Search for the cell housing the specified text and yield its (X, Y) center coordinate. 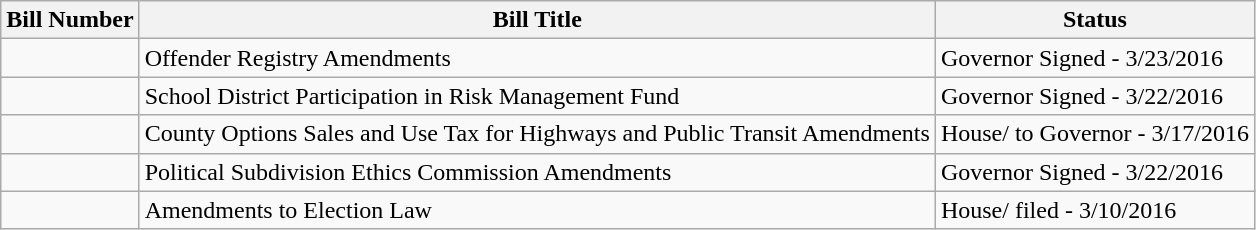
Bill Number (70, 20)
House/ filed - 3/10/2016 (1094, 210)
House/ to Governor - 3/17/2016 (1094, 134)
Bill Title (537, 20)
Offender Registry Amendments (537, 58)
School District Participation in Risk Management Fund (537, 96)
Status (1094, 20)
Governor Signed - 3/23/2016 (1094, 58)
County Options Sales and Use Tax for Highways and Public Transit Amendments (537, 134)
Amendments to Election Law (537, 210)
Political Subdivision Ethics Commission Amendments (537, 172)
